Find where the given text appears and provide that cell's center as [X, Y] coordinate. 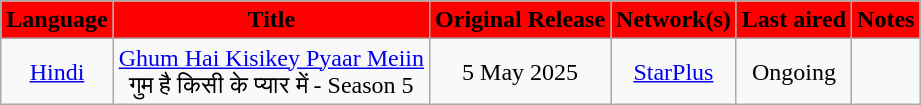
Network(s) [674, 20]
5 May 2025 [520, 72]
Ghum Hai Kisikey Pyaar Meiin गुम है किसी के प्यार में - Season 5 [271, 72]
Hindi [57, 72]
Title [271, 20]
Last aired [794, 20]
Ongoing [794, 72]
Notes [886, 20]
Language [57, 20]
StarPlus [674, 72]
Original Release [520, 20]
